Determine the (x, y) coordinate at the center of the cell enclosing the given text.  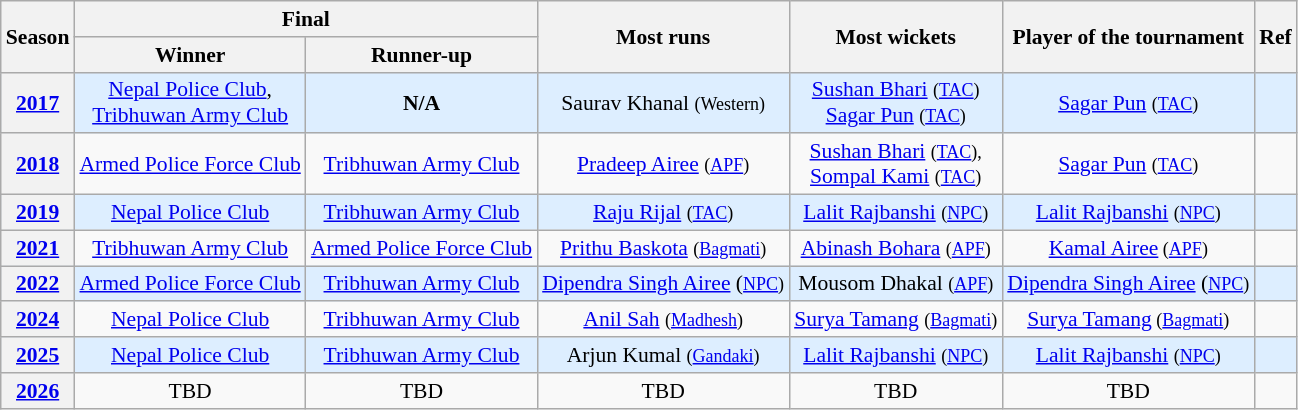
2025 (38, 355)
Mousom Dhakal (APF) (896, 284)
Arjun Kumal (Gandaki) (663, 355)
Anil Sah (Madhesh) (663, 320)
Raju Rijal (TAC) (663, 213)
Ref (1275, 36)
Season (38, 36)
Nepal Police Club,Tribhuwan Army Club (190, 102)
Pradeep Airee (APF) (663, 164)
Prithu Baskota (Bagmati) (663, 248)
2018 (38, 164)
2024 (38, 320)
Runner-up (422, 55)
Most wickets (896, 36)
2026 (38, 391)
N/A (422, 102)
Kamal Airee (APF) (1128, 248)
Final (306, 19)
Player of the tournament (1128, 36)
2019 (38, 213)
Sushan Bhari (TAC),Sompal Kami (TAC) (896, 164)
2022 (38, 284)
Saurav Khanal (Western) (663, 102)
Sushan Bhari (TAC)Sagar Pun (TAC) (896, 102)
Abinash Bohara (APF) (896, 248)
2017 (38, 102)
Winner (190, 55)
Most runs (663, 36)
2021 (38, 248)
